Pinpoint the cell where the given text exists, returning its [X, Y] midpoint coordinate. 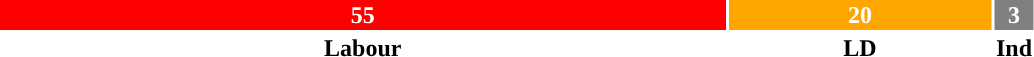
3 [1014, 15]
55 [362, 15]
20 [860, 15]
